Provide the (X, Y) coordinate of the cell's center where the given text is located.  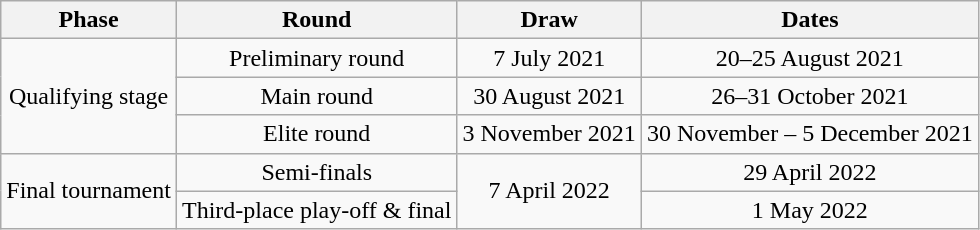
20–25 August 2021 (810, 58)
30 August 2021 (549, 96)
Preliminary round (316, 58)
Final tournament (89, 191)
Phase (89, 20)
29 April 2022 (810, 172)
3 November 2021 (549, 134)
Semi-finals (316, 172)
26–31 October 2021 (810, 96)
7 July 2021 (549, 58)
1 May 2022 (810, 210)
Draw (549, 20)
7 April 2022 (549, 191)
30 November – 5 December 2021 (810, 134)
Dates (810, 20)
Main round (316, 96)
Qualifying stage (89, 96)
Round (316, 20)
Third-place play-off & final (316, 210)
Elite round (316, 134)
